Detect which cell encompasses the target text, then output its [x, y] center coordinate. 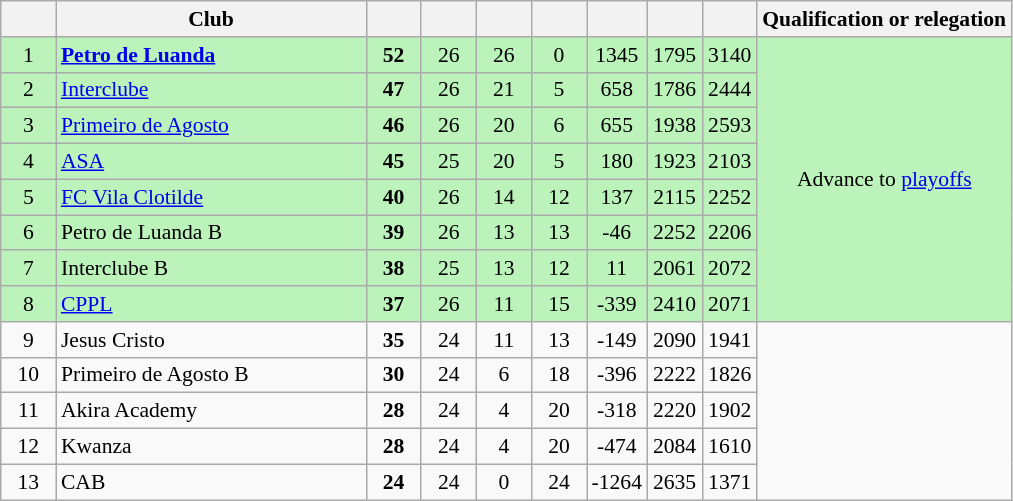
2635 [674, 482]
655 [616, 126]
1938 [674, 126]
1345 [616, 55]
1 [28, 55]
-474 [616, 447]
FC Vila Clotilde [211, 197]
Advance to playoffs [884, 180]
CPPL [211, 304]
658 [616, 90]
52 [394, 55]
47 [394, 90]
-318 [616, 411]
137 [616, 197]
180 [616, 162]
1371 [730, 482]
Kwanza [211, 447]
14 [504, 197]
2115 [674, 197]
2593 [730, 126]
2090 [674, 340]
21 [504, 90]
Petro de Luanda [211, 55]
1610 [730, 447]
2206 [730, 233]
30 [394, 375]
15 [558, 304]
2220 [674, 411]
Interclube B [211, 269]
45 [394, 162]
8 [28, 304]
2222 [674, 375]
2071 [730, 304]
7 [28, 269]
46 [394, 126]
1795 [674, 55]
-396 [616, 375]
Qualification or relegation [884, 19]
10 [28, 375]
-1264 [616, 482]
1902 [730, 411]
1826 [730, 375]
35 [394, 340]
9 [28, 340]
Primeiro de Agosto B [211, 375]
37 [394, 304]
-46 [616, 233]
1923 [674, 162]
39 [394, 233]
CAB [211, 482]
-339 [616, 304]
2061 [674, 269]
Akira Academy [211, 411]
Petro de Luanda B [211, 233]
Club [211, 19]
Jesus Cristo [211, 340]
-149 [616, 340]
Interclube [211, 90]
3 [28, 126]
40 [394, 197]
38 [394, 269]
ASA [211, 162]
1786 [674, 90]
2103 [730, 162]
2 [28, 90]
2072 [730, 269]
1941 [730, 340]
18 [558, 375]
Primeiro de Agosto [211, 126]
2444 [730, 90]
2084 [674, 447]
3140 [730, 55]
2410 [674, 304]
